Return the (x, y) coordinate for the center point of the cell that contains the specified text.  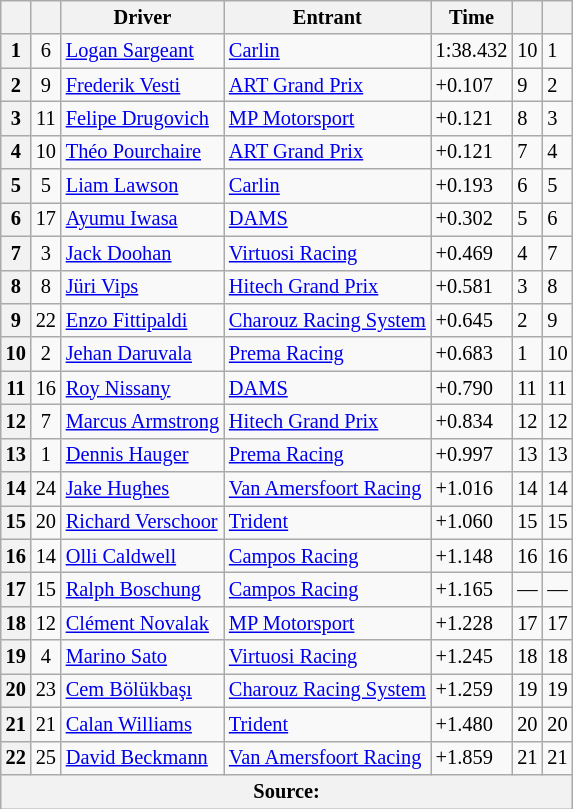
+0.107 (472, 85)
Marcus Armstrong (142, 421)
David Beckmann (142, 758)
+1.016 (472, 489)
+1.148 (472, 556)
+0.997 (472, 455)
Jake Hughes (142, 489)
Logan Sargeant (142, 51)
+1.859 (472, 758)
Jack Doohan (142, 253)
Frederik Vesti (142, 85)
Liam Lawson (142, 186)
+1.480 (472, 724)
Roy Nissany (142, 388)
25 (46, 758)
Calan Williams (142, 724)
1:38.432 (472, 51)
Source: (287, 791)
+0.834 (472, 421)
+0.469 (472, 253)
Entrant (328, 17)
+1.228 (472, 623)
Olli Caldwell (142, 556)
Felipe Drugovich (142, 118)
Time (472, 17)
+0.683 (472, 354)
+1.060 (472, 522)
+1.245 (472, 657)
Clément Novalak (142, 623)
+0.581 (472, 287)
Cem Bölükbaşı (142, 690)
Enzo Fittipaldi (142, 320)
Jüri Vips (142, 287)
Ralph Boschung (142, 589)
Driver (142, 17)
23 (46, 690)
Théo Pourchaire (142, 152)
Marino Sato (142, 657)
Ayumu Iwasa (142, 219)
+1.165 (472, 589)
+0.193 (472, 186)
24 (46, 489)
+0.790 (472, 388)
Richard Verschoor (142, 522)
Dennis Hauger (142, 455)
+0.645 (472, 320)
+1.259 (472, 690)
+0.302 (472, 219)
Jehan Daruvala (142, 354)
